Extract the [X, Y] coordinate from the center of the cell holding the provided text.  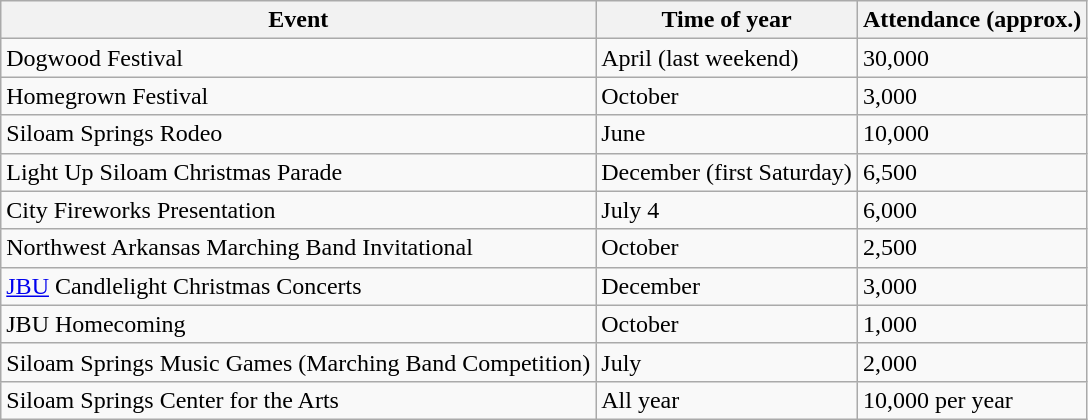
All year [727, 400]
Time of year [727, 20]
2,500 [972, 248]
Siloam Springs Music Games (Marching Band Competition) [298, 362]
6,000 [972, 210]
July 4 [727, 210]
Northwest Arkansas Marching Band Invitational [298, 248]
Dogwood Festival [298, 58]
1,000 [972, 324]
JBU Homecoming [298, 324]
April (last weekend) [727, 58]
Attendance (approx.) [972, 20]
10,000 [972, 134]
10,000 per year [972, 400]
Event [298, 20]
Homegrown Festival [298, 96]
City Fireworks Presentation [298, 210]
December [727, 286]
JBU Candlelight Christmas Concerts [298, 286]
July [727, 362]
December (first Saturday) [727, 172]
30,000 [972, 58]
Siloam Springs Center for the Arts [298, 400]
June [727, 134]
6,500 [972, 172]
Light Up Siloam Christmas Parade [298, 172]
Siloam Springs Rodeo [298, 134]
2,000 [972, 362]
